Return [X, Y] of the center of cell containing provided text 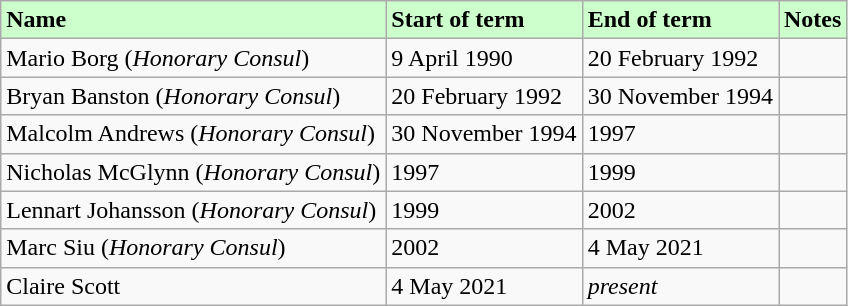
Notes [812, 20]
Start of term [484, 20]
Marc Siu (Honorary Consul) [194, 248]
Mario Borg (Honorary Consul) [194, 58]
present [680, 286]
Bryan Banston (Honorary Consul) [194, 96]
Name [194, 20]
Malcolm Andrews (Honorary Consul) [194, 134]
9 April 1990 [484, 58]
Claire Scott [194, 286]
Nicholas McGlynn (Honorary Consul) [194, 172]
Lennart Johansson (Honorary Consul) [194, 210]
End of term [680, 20]
